Capture the cell that displays the provided text and extract its [x, y] central coordinate. 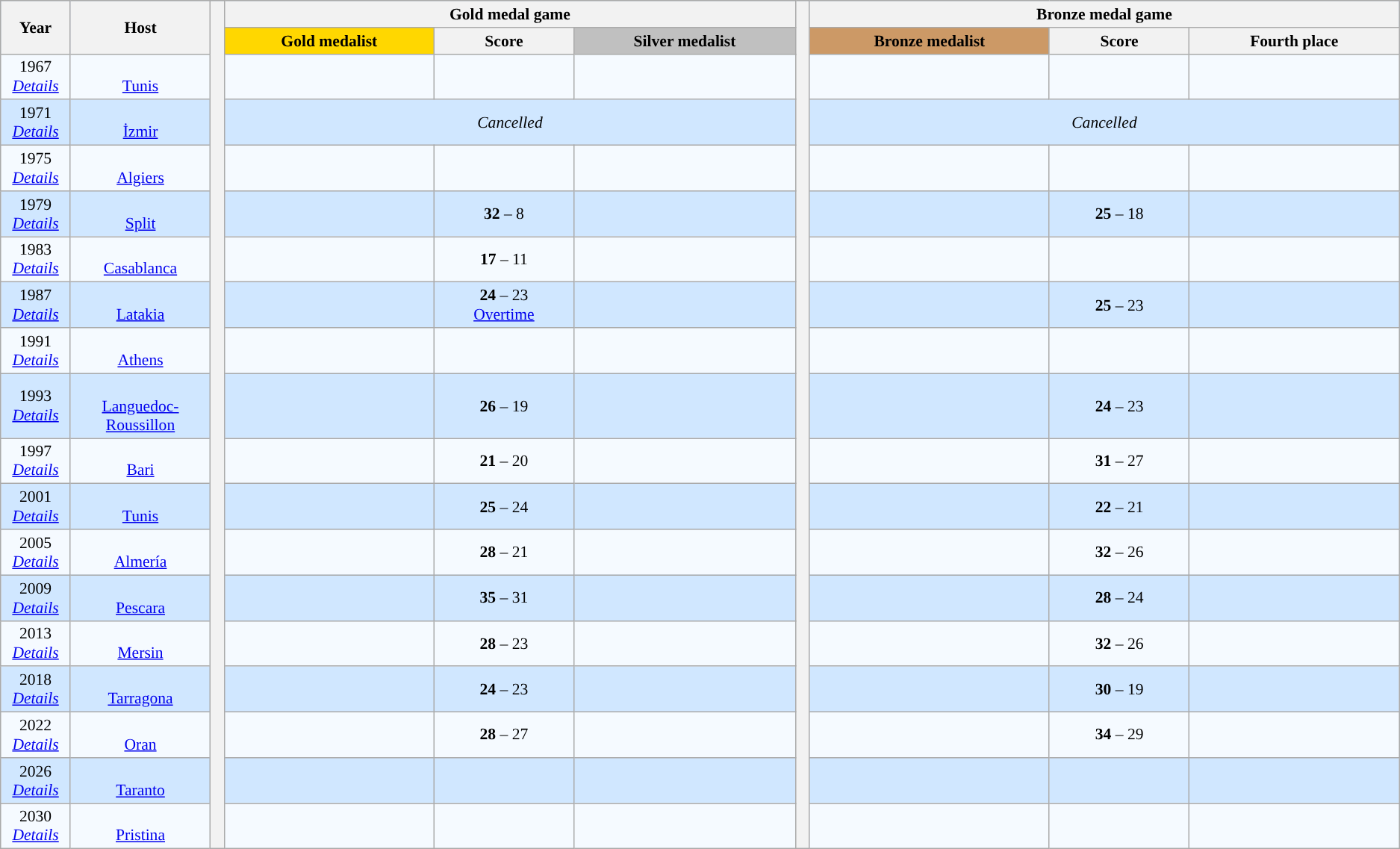
Taranto [140, 781]
1983Details [36, 260]
2026Details [36, 781]
32 – 8 [503, 214]
Gold medalist [329, 41]
22 – 21 [1119, 506]
2001Details [36, 506]
25 – 24 [503, 506]
Oran [140, 735]
1987Details [36, 305]
2030Details [36, 826]
Split [140, 214]
Bronze medalist [929, 41]
1979Details [36, 214]
Athens [140, 351]
34 – 29 [1119, 735]
1993Details [36, 406]
İzmir [140, 122]
26 – 19 [503, 406]
28 – 21 [503, 553]
1991Details [36, 351]
28 – 24 [1119, 597]
2009Details [36, 597]
21 – 20 [503, 461]
2013Details [36, 644]
Bari [140, 461]
24 – 23 Overtime [503, 305]
28 – 23 [503, 644]
25 – 18 [1119, 214]
30 – 19 [1119, 690]
Gold medal game [509, 14]
35 – 31 [503, 597]
1967Details [36, 76]
25 – 23 [1119, 305]
Pristina [140, 826]
1971Details [36, 122]
Pescara [140, 597]
28 – 27 [503, 735]
Host [140, 27]
Bronze medal game [1104, 14]
2005Details [36, 553]
Latakia [140, 305]
17 – 11 [503, 260]
Casablanca [140, 260]
Silver medalist [685, 41]
2022Details [36, 735]
Languedoc-Roussillon [140, 406]
2018Details [36, 690]
31 – 27 [1119, 461]
Fourth place [1295, 41]
1975Details [36, 169]
Tarragona [140, 690]
Mersin [140, 644]
Almería [140, 553]
1997Details [36, 461]
Year [36, 27]
Algiers [140, 169]
